Identify which cell holds the provided text, then report its [X, Y] central coordinate. 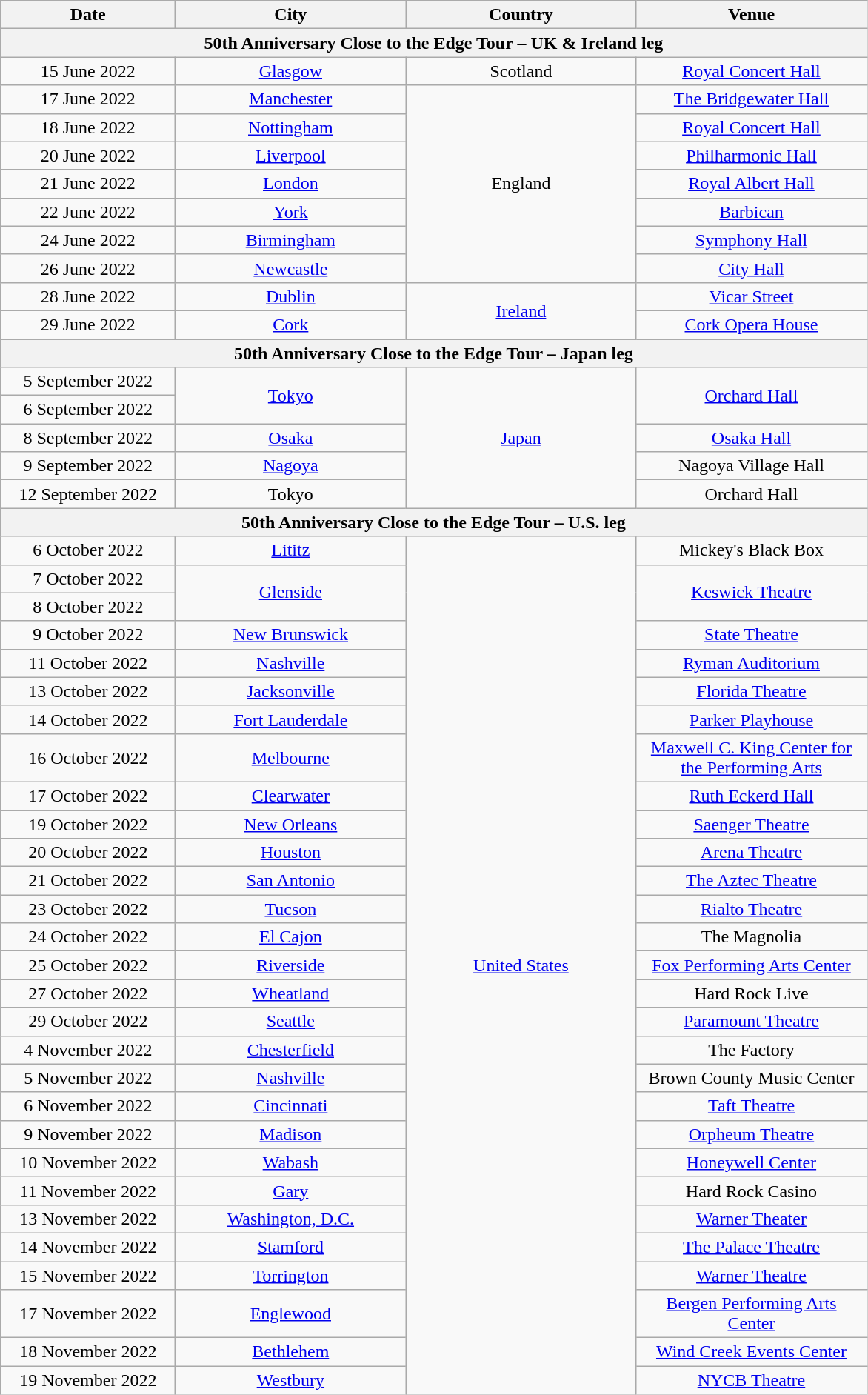
Fox Performing Arts Center [751, 965]
7 October 2022 [88, 579]
19 November 2022 [88, 1380]
Mickey's Black Box [751, 550]
State Theatre [751, 635]
14 October 2022 [88, 719]
18 June 2022 [88, 127]
23 October 2022 [88, 909]
Wheatland [290, 993]
29 October 2022 [88, 1022]
Seattle [290, 1022]
26 June 2022 [88, 268]
Cincinnati [290, 1106]
Ryman Auditorium [751, 663]
Cork [290, 324]
Keswick Theatre [751, 593]
Bethlehem [290, 1352]
Manchester [290, 99]
6 September 2022 [88, 410]
Newcastle [290, 268]
Melbourne [290, 757]
Nagoya Village Hall [751, 466]
10 November 2022 [88, 1162]
Warner Theater [751, 1219]
13 November 2022 [88, 1219]
9 September 2022 [88, 466]
Brown County Music Center [751, 1078]
Wind Creek Events Center [751, 1352]
Englewood [290, 1314]
19 October 2022 [88, 825]
Fort Lauderdale [290, 719]
6 November 2022 [88, 1106]
20 June 2022 [88, 156]
Orpheum Theatre [751, 1134]
Warner Theatre [751, 1275]
5 September 2022 [88, 382]
17 November 2022 [88, 1314]
Stamford [290, 1247]
Liverpool [290, 156]
Honeywell Center [751, 1162]
9 October 2022 [88, 635]
The Bridgewater Hall [751, 99]
Madison [290, 1134]
25 October 2022 [88, 965]
The Aztec Theatre [751, 881]
Washington, D.C. [290, 1219]
20 October 2022 [88, 853]
Date [88, 15]
United States [521, 965]
Bergen Performing Arts Center [751, 1314]
Japan [521, 438]
Dublin [290, 296]
11 November 2022 [88, 1191]
Westbury [290, 1380]
New Brunswick [290, 635]
5 November 2022 [88, 1078]
El Cajon [290, 937]
Hard Rock Live [751, 993]
Ireland [521, 310]
Hard Rock Casino [751, 1191]
England [521, 184]
28 June 2022 [88, 296]
Paramount Theatre [751, 1022]
Nagoya [290, 466]
The Magnolia [751, 937]
City Hall [751, 268]
Taft Theatre [751, 1106]
Gary [290, 1191]
24 October 2022 [88, 937]
Venue [751, 15]
8 October 2022 [88, 607]
The Factory [751, 1050]
Torrington [290, 1275]
Scotland [521, 71]
50th Anniversary Close to the Edge Tour – U.S. leg [434, 522]
8 September 2022 [88, 438]
Ruth Eckerd Hall [751, 796]
Chesterfield [290, 1050]
50th Anniversary Close to the Edge Tour – Japan leg [434, 353]
17 October 2022 [88, 796]
Royal Albert Hall [751, 184]
Maxwell C. King Center for the Performing Arts [751, 757]
27 October 2022 [88, 993]
Country [521, 15]
Glasgow [290, 71]
15 November 2022 [88, 1275]
Wabash [290, 1162]
London [290, 184]
Barbican [751, 212]
29 June 2022 [88, 324]
22 June 2022 [88, 212]
Cork Opera House [751, 324]
17 June 2022 [88, 99]
Saenger Theatre [751, 825]
Parker Playhouse [751, 719]
6 October 2022 [88, 550]
Vicar Street [751, 296]
21 October 2022 [88, 881]
Symphony Hall [751, 240]
Tucson [290, 909]
Houston [290, 853]
Nottingham [290, 127]
16 October 2022 [88, 757]
50th Anniversary Close to the Edge Tour – UK & Ireland leg [434, 43]
Philharmonic Hall [751, 156]
New Orleans [290, 825]
Osaka Hall [751, 438]
21 June 2022 [88, 184]
14 November 2022 [88, 1247]
11 October 2022 [88, 663]
Arena Theatre [751, 853]
Glenside [290, 593]
Rialto Theatre [751, 909]
Osaka [290, 438]
4 November 2022 [88, 1050]
York [290, 212]
Birmingham [290, 240]
12 September 2022 [88, 494]
Lititz [290, 550]
18 November 2022 [88, 1352]
Jacksonville [290, 691]
9 November 2022 [88, 1134]
San Antonio [290, 881]
The Palace Theatre [751, 1247]
24 June 2022 [88, 240]
Riverside [290, 965]
13 October 2022 [88, 691]
City [290, 15]
Florida Theatre [751, 691]
Clearwater [290, 796]
NYCB Theatre [751, 1380]
15 June 2022 [88, 71]
